Return [X, Y] of the center of cell containing provided text 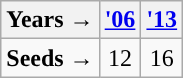
12 [120, 58]
Seeds → [50, 58]
Years → [50, 20]
'06 [120, 20]
16 [162, 58]
'13 [162, 20]
